Pinpoint the cell where the given text exists, returning its [X, Y] midpoint coordinate. 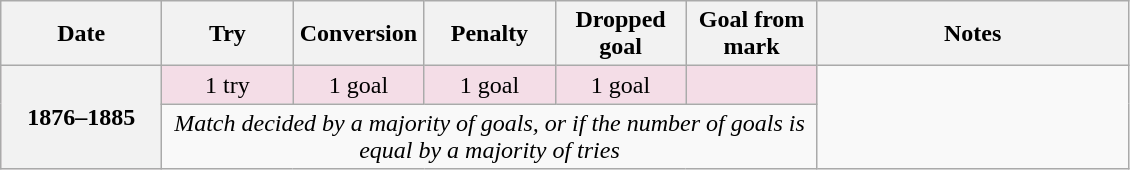
1 try [228, 85]
Match decided by a majority of goals, or if the number of goals is equal by a majority of tries [490, 136]
Try [228, 34]
1876–1885 [82, 118]
Penalty [490, 34]
Dropped goal [620, 34]
Goal from mark [752, 34]
Conversion [358, 34]
Date [82, 34]
Notes [972, 34]
